Scan for the cell matching the given text and deliver its [X, Y] coordinate at center. 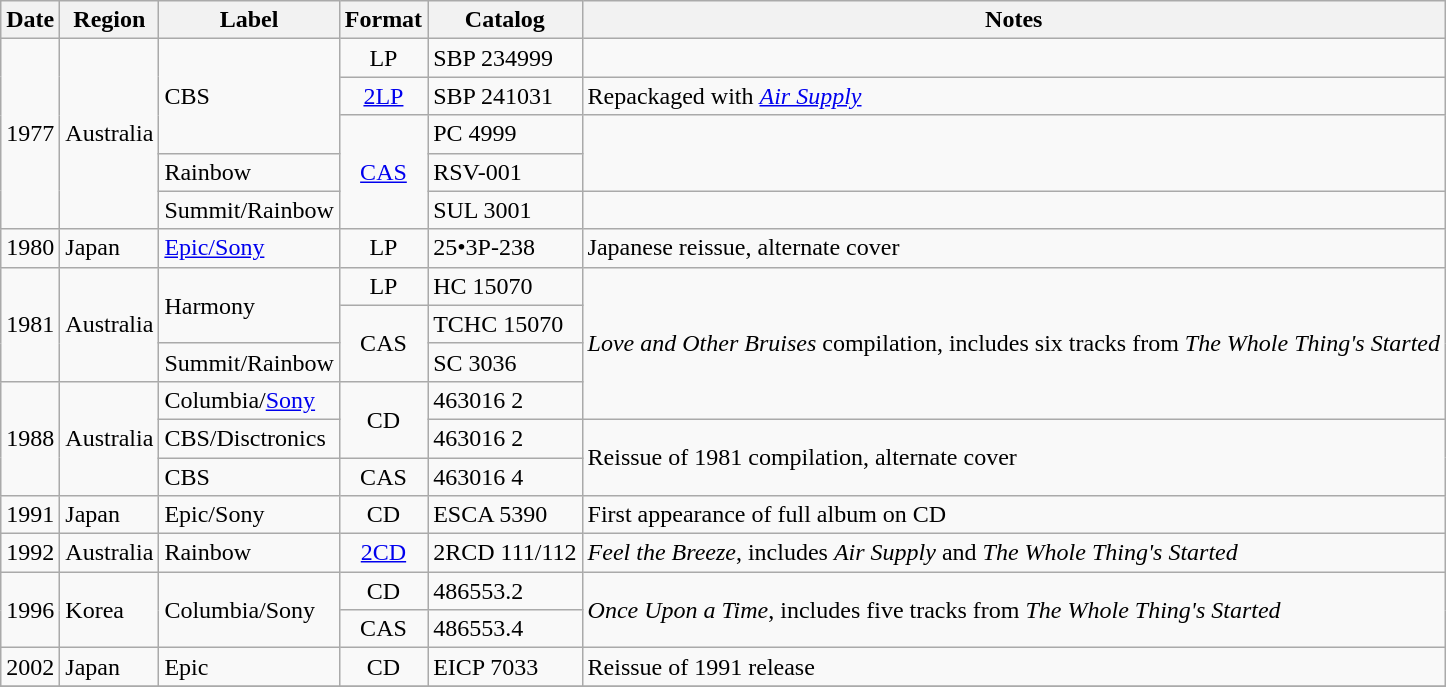
CBS/Disctronics [249, 438]
1996 [30, 610]
486553.4 [505, 629]
486553.2 [505, 591]
Harmony [249, 305]
1980 [30, 248]
1977 [30, 134]
First appearance of full album on CD [1014, 515]
25•3P-238 [505, 248]
Catalog [505, 20]
Date [30, 20]
SBP 234999 [505, 58]
ESCA 5390 [505, 515]
Label [249, 20]
Epic [249, 667]
1992 [30, 553]
Notes [1014, 20]
Feel the Breeze, includes Air Supply and The Whole Thing's Started [1014, 553]
SC 3036 [505, 362]
2LP [383, 96]
Once Upon a Time, includes five tracks from The Whole Thing's Started [1014, 610]
Repackaged with Air Supply [1014, 96]
463016 4 [505, 477]
SUL 3001 [505, 210]
EICP 7033 [505, 667]
2CD [383, 553]
Love and Other Bruises compilation, includes six tracks from The Whole Thing's Started [1014, 343]
HC 15070 [505, 286]
PC 4999 [505, 134]
2RCD 111/112 [505, 553]
Japanese reissue, alternate cover [1014, 248]
Reissue of 1991 release [1014, 667]
2002 [30, 667]
Korea [110, 610]
1991 [30, 515]
1988 [30, 438]
1981 [30, 324]
Reissue of 1981 compilation, alternate cover [1014, 457]
Format [383, 20]
Region [110, 20]
TCHC 15070 [505, 324]
SBP 241031 [505, 96]
RSV-001 [505, 172]
